Provide the (x, y) coordinate of the cell's center where the given text is located.  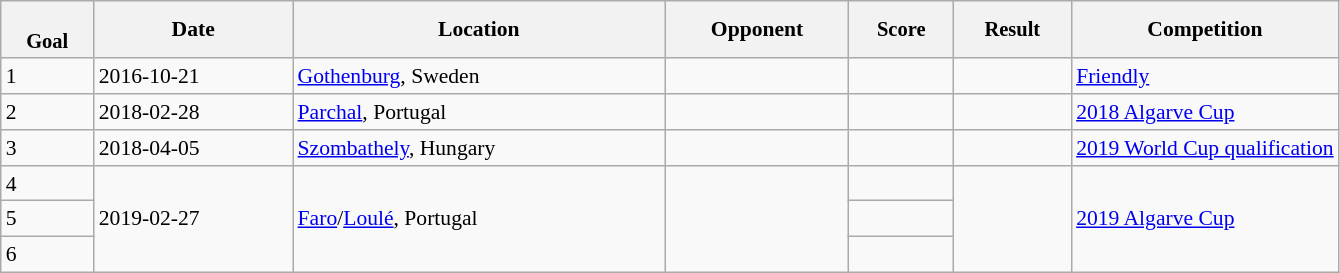
2018-04-05 (194, 148)
Szombathely, Hungary (480, 148)
2019 World Cup qualification (1205, 148)
Competition (1205, 30)
Result (1013, 30)
Gothenburg, Sweden (480, 77)
Friendly (1205, 77)
Score (902, 30)
Faro/Loulé, Portugal (480, 220)
2019 Algarve Cup (1205, 220)
5 (48, 219)
Location (480, 30)
2016-10-21 (194, 77)
Goal (48, 30)
Opponent (757, 30)
2 (48, 112)
4 (48, 184)
Date (194, 30)
Parchal, Portugal (480, 112)
3 (48, 148)
1 (48, 77)
2018-02-28 (194, 112)
2018 Algarve Cup (1205, 112)
2019-02-27 (194, 220)
6 (48, 255)
